Provide the [X, Y] coordinate of the cell's center where the given text is located.  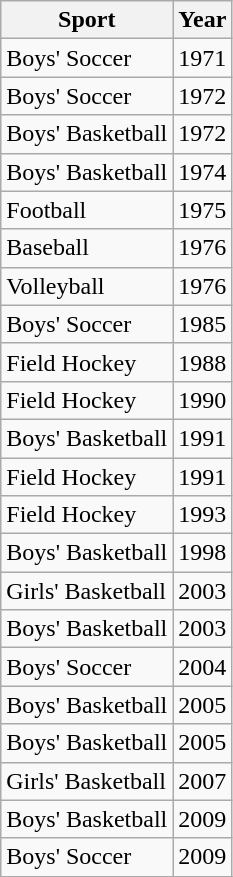
1974 [202, 172]
Baseball [87, 248]
Sport [87, 20]
1975 [202, 210]
1993 [202, 515]
Volleyball [87, 286]
Football [87, 210]
2007 [202, 781]
1971 [202, 58]
Year [202, 20]
1998 [202, 553]
2004 [202, 667]
1990 [202, 400]
1988 [202, 362]
1985 [202, 324]
